Return (X, Y) of the center of cell containing provided text 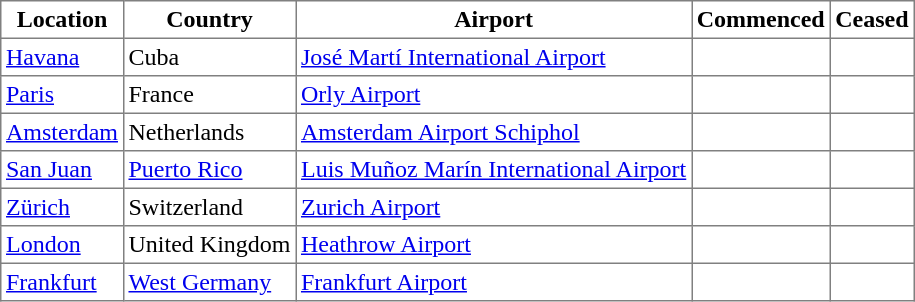
United Kingdom (209, 245)
San Juan (62, 170)
Amsterdam (62, 132)
West Germany (209, 282)
Commenced (761, 20)
Zurich Airport (494, 207)
Havana (62, 57)
Netherlands (209, 132)
Orly Airport (494, 95)
Luis Muñoz Marín International Airport (494, 170)
Country (209, 20)
Switzerland (209, 207)
Amsterdam Airport Schiphol (494, 132)
France (209, 95)
Zürich (62, 207)
Heathrow Airport (494, 245)
London (62, 245)
José Martí International Airport (494, 57)
Frankfurt Airport (494, 282)
Cuba (209, 57)
Location (62, 20)
Frankfurt (62, 282)
Airport (494, 20)
Puerto Rico (209, 170)
Paris (62, 95)
Ceased (872, 20)
